Scan for the cell matching the given text and deliver its (x, y) coordinate at center. 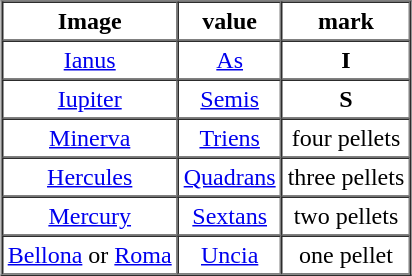
three pellets (346, 178)
S (346, 100)
Minerva (90, 138)
Hercules (90, 178)
Ianus (90, 60)
I (346, 60)
Mercury (90, 216)
Sextans (230, 216)
Quadrans (230, 178)
mark (346, 22)
two pellets (346, 216)
As (230, 60)
Bellona or Roma (90, 256)
four pellets (346, 138)
Iupiter (90, 100)
one pellet (346, 256)
Semis (230, 100)
Uncia (230, 256)
Triens (230, 138)
value (230, 22)
Image (90, 22)
